Detect which cell encompasses the target text, then output its [X, Y] center coordinate. 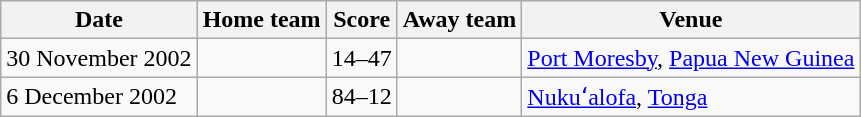
Score [362, 20]
6 December 2002 [99, 97]
Nukuʻalofa, Tonga [691, 97]
30 November 2002 [99, 58]
Home team [262, 20]
Port Moresby, Papua New Guinea [691, 58]
Away team [460, 20]
Venue [691, 20]
84–12 [362, 97]
Date [99, 20]
14–47 [362, 58]
